Scan for the cell matching the given text and deliver its (X, Y) coordinate at center. 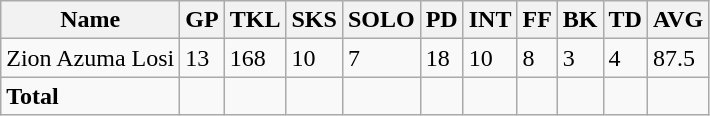
168 (255, 58)
TKL (255, 20)
7 (381, 58)
SOLO (381, 20)
AVG (678, 20)
BK (580, 20)
Zion Azuma Losi (90, 58)
4 (625, 58)
GP (202, 20)
3 (580, 58)
13 (202, 58)
SKS (314, 20)
Total (90, 96)
Name (90, 20)
TD (625, 20)
8 (537, 58)
INT (490, 20)
87.5 (678, 58)
PD (442, 20)
18 (442, 58)
FF (537, 20)
